Capture the cell that displays the provided text and extract its [X, Y] central coordinate. 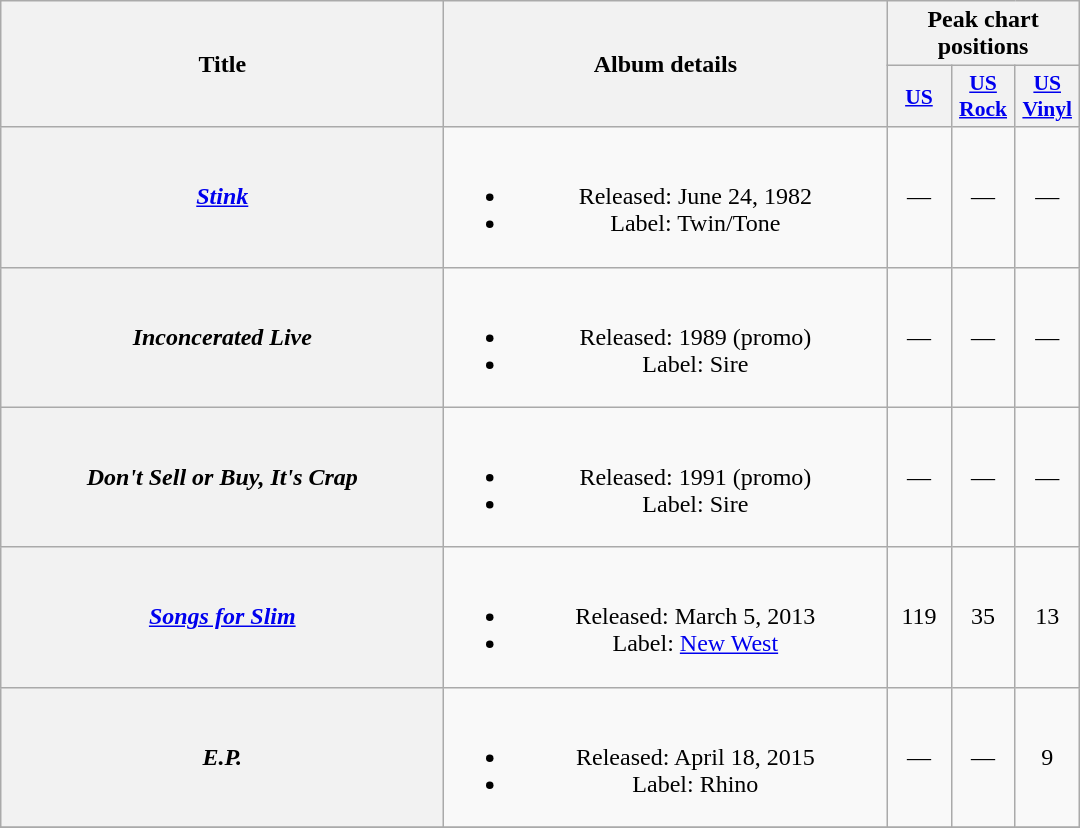
Don't Sell or Buy, It's Crap [222, 477]
Peak chart positions [983, 34]
13 [1047, 617]
119 [919, 617]
Released: June 24, 1982Label: Twin/Tone [666, 197]
E.P. [222, 757]
USRock [983, 96]
Songs for Slim [222, 617]
9 [1047, 757]
Released: 1991 (promo)Label: Sire [666, 477]
US [919, 96]
Title [222, 64]
Released: March 5, 2013Label: New West [666, 617]
Stink [222, 197]
Released: 1989 (promo)Label: Sire [666, 337]
USVinyl [1047, 96]
Released: April 18, 2015Label: Rhino [666, 757]
Album details [666, 64]
35 [983, 617]
Inconcerated Live [222, 337]
